Return the (X, Y) coordinate for the center point of the cell that contains the specified text.  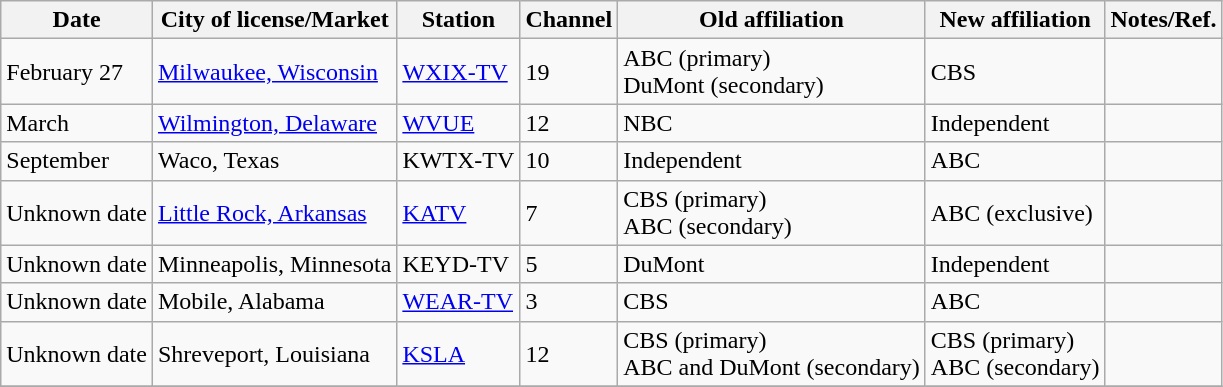
March (77, 123)
Old affiliation (772, 20)
City of license/Market (274, 20)
19 (569, 72)
Minneapolis, Minnesota (274, 264)
Milwaukee, Wisconsin (274, 72)
Date (77, 20)
ABC (primary) DuMont (secondary) (772, 72)
WEAR-TV (458, 302)
WVUE (458, 123)
KWTX-TV (458, 161)
Mobile, Alabama (274, 302)
Station (458, 20)
KEYD-TV (458, 264)
DuMont (772, 264)
September (77, 161)
Notes/Ref. (1164, 20)
3 (569, 302)
WXIX-TV (458, 72)
NBC (772, 123)
Shreveport, Louisiana (274, 354)
10 (569, 161)
Channel (569, 20)
KSLA (458, 354)
Wilmington, Delaware (274, 123)
KATV (458, 212)
5 (569, 264)
ABC (exclusive) (1015, 212)
Waco, Texas (274, 161)
CBS (primary) ABC and DuMont (secondary) (772, 354)
7 (569, 212)
New affiliation (1015, 20)
February 27 (77, 72)
Little Rock, Arkansas (274, 212)
